Scan for the cell matching the given text and deliver its (x, y) coordinate at center. 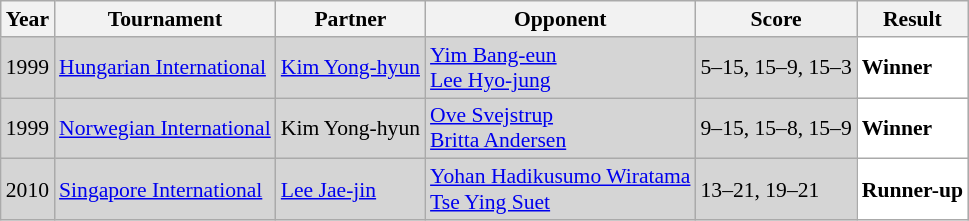
Hungarian International (165, 68)
2010 (28, 190)
Partner (350, 19)
5–15, 15–9, 15–3 (776, 68)
Yim Bang-eun Lee Hyo-jung (560, 68)
Result (912, 19)
Yohan Hadikusumo Wiratama Tse Ying Suet (560, 190)
Score (776, 19)
Singapore International (165, 190)
Tournament (165, 19)
Ove Svejstrup Britta Andersen (560, 128)
Opponent (560, 19)
Runner-up (912, 190)
Lee Jae-jin (350, 190)
Year (28, 19)
Norwegian International (165, 128)
9–15, 15–8, 15–9 (776, 128)
13–21, 19–21 (776, 190)
